Return (x, y) of the center of cell containing provided text 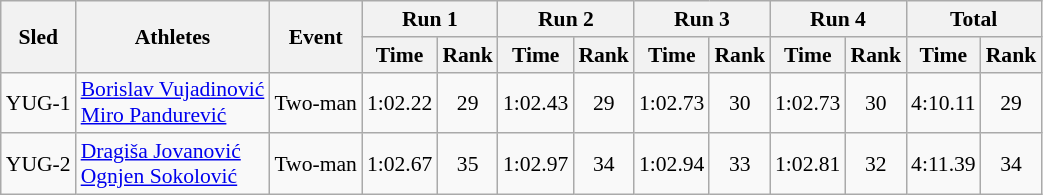
YUG-1 (38, 102)
32 (876, 164)
1:02.67 (400, 164)
YUG-2 (38, 164)
1:02.97 (536, 164)
Run 1 (430, 19)
1:02.22 (400, 102)
Run 2 (566, 19)
Athletes (173, 36)
Borislav VujadinovićMiro Pandurević (173, 102)
4:10.11 (944, 102)
Event (316, 36)
1:02.43 (536, 102)
4:11.39 (944, 164)
Run 4 (838, 19)
35 (468, 164)
1:02.94 (672, 164)
Dragiša JovanovićOgnjen Sokolović (173, 164)
33 (740, 164)
Sled (38, 36)
Total (974, 19)
Run 3 (702, 19)
1:02.81 (808, 164)
